Scan for the cell matching the given text and deliver its (X, Y) coordinate at center. 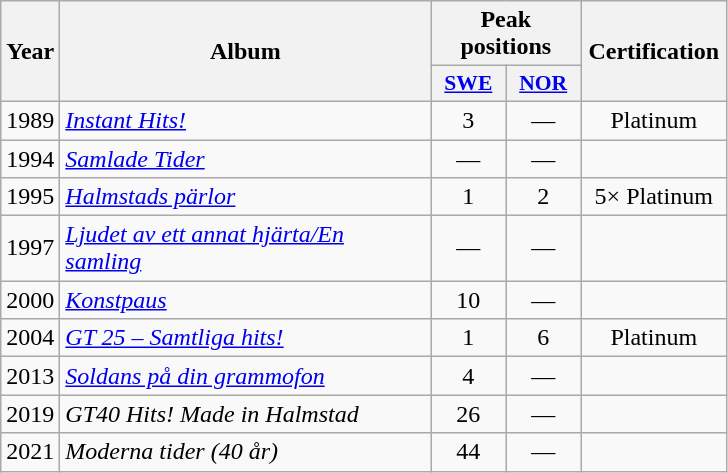
2013 (30, 376)
GT 25 – Samtliga hits! (246, 338)
4 (468, 376)
Certification (654, 52)
2019 (30, 414)
5× Platinum (654, 197)
Samlade Tider (246, 159)
NOR (544, 84)
1997 (30, 248)
Halmstads pärlor (246, 197)
6 (544, 338)
1995 (30, 197)
2004 (30, 338)
Peak positions (506, 34)
Year (30, 52)
44 (468, 452)
26 (468, 414)
2021 (30, 452)
3 (468, 120)
Moderna tider (40 år) (246, 452)
Album (246, 52)
Instant Hits! (246, 120)
1994 (30, 159)
2 (544, 197)
Konstpaus (246, 300)
1989 (30, 120)
Soldans på din grammofon (246, 376)
Ljudet av ett annat hjärta/En samling (246, 248)
2000 (30, 300)
10 (468, 300)
GT40 Hits! Made in Halmstad (246, 414)
SWE (468, 84)
